For the text-containing cell, return its midpoint in (X, Y) coordinate format. 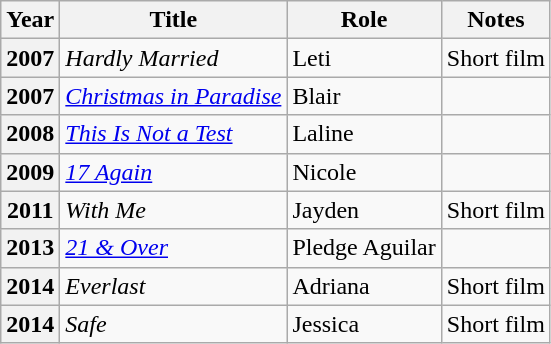
Adriana (364, 286)
2013 (30, 248)
Nicole (364, 172)
Laline (364, 134)
Jessica (364, 324)
Everlast (174, 286)
2011 (30, 210)
Role (364, 20)
Title (174, 20)
Notes (496, 20)
Pledge Aguilar (364, 248)
Hardly Married (174, 58)
Year (30, 20)
21 & Over (174, 248)
Leti (364, 58)
With Me (174, 210)
Safe (174, 324)
Blair (364, 96)
2009 (30, 172)
17 Again (174, 172)
This Is Not a Test (174, 134)
Jayden (364, 210)
2008 (30, 134)
Christmas in Paradise (174, 96)
